Search for the cell housing the specified text and yield its [X, Y] center coordinate. 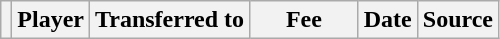
Fee [304, 20]
Source [458, 20]
Player [51, 20]
Date [388, 20]
Transferred to [170, 20]
